Output the [X, Y] coordinate of the center of the cell containing the given text.  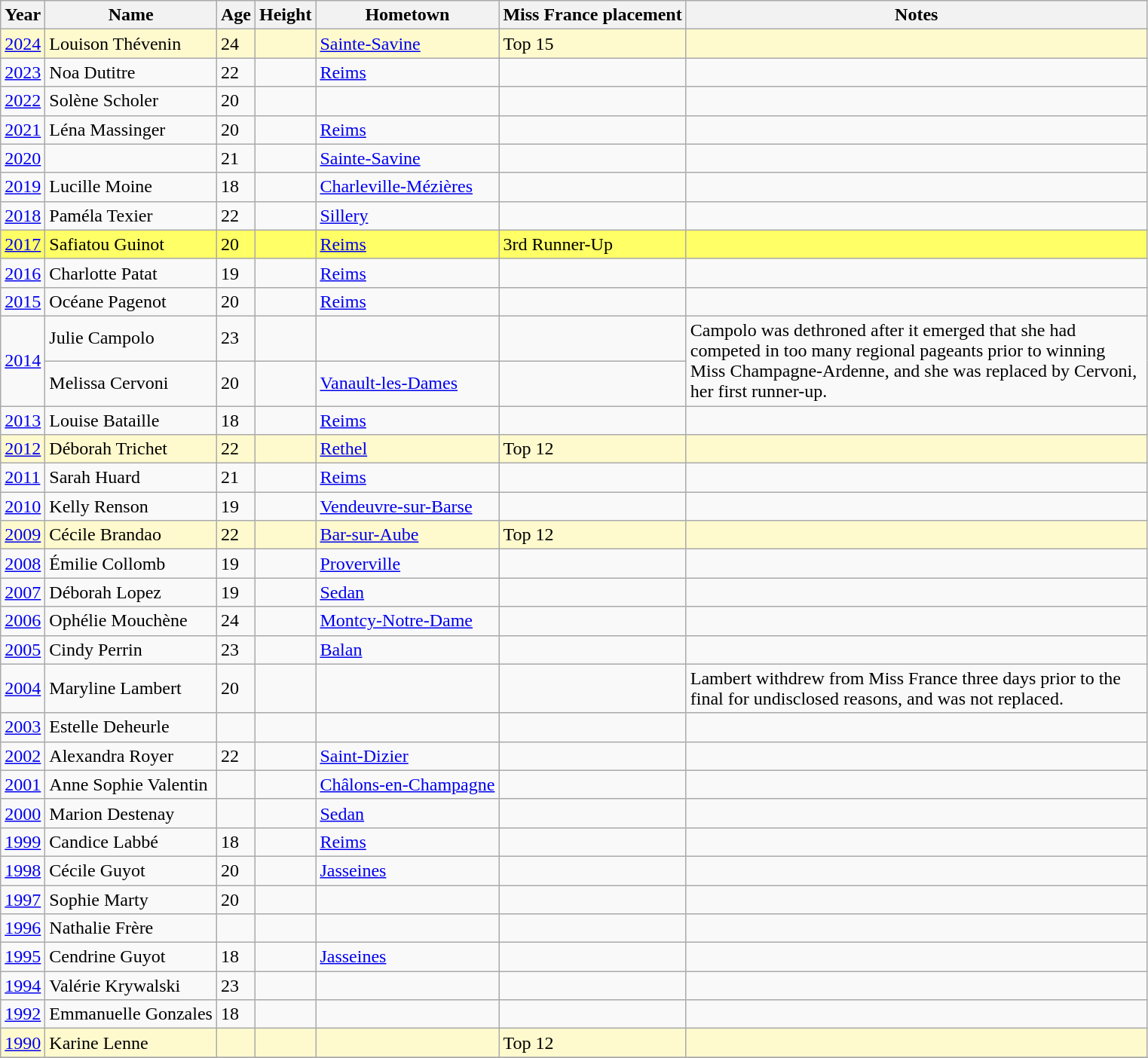
Julie Campolo [131, 338]
Marion Destenay [131, 813]
Cécile Guyot [131, 870]
Noa Dutitre [131, 72]
Top 15 [592, 44]
Charlotte Patat [131, 273]
Sarah Huard [131, 478]
2009 [23, 535]
2002 [23, 756]
2007 [23, 592]
Charleville-Mézières [407, 187]
1994 [23, 986]
2021 [23, 130]
2013 [23, 420]
Notes [917, 15]
2011 [23, 478]
Sillery [407, 216]
Rethel [407, 449]
Louison Thévenin [131, 44]
Proverville [407, 564]
Nathalie Frère [131, 928]
Louise Bataille [131, 420]
2005 [23, 650]
Hometown [407, 15]
Anne Sophie Valentin [131, 784]
2016 [23, 273]
Lambert withdrew from Miss France three days prior to the final for undisclosed reasons, and was not replaced. [917, 689]
2010 [23, 506]
1992 [23, 1014]
2004 [23, 689]
Vendeuvre-sur-Barse [407, 506]
Sophie Marty [131, 899]
2003 [23, 727]
1995 [23, 957]
Bar-sur-Aube [407, 535]
Alexandra Royer [131, 756]
Cendrine Guyot [131, 957]
Déborah Trichet [131, 449]
Miss France placement [592, 15]
2019 [23, 187]
Émilie Collomb [131, 564]
Maryline Lambert [131, 689]
1997 [23, 899]
2008 [23, 564]
Solène Scholer [131, 101]
Valérie Krywalski [131, 986]
Déborah Lopez [131, 592]
Ophélie Mouchène [131, 621]
Châlons-en-Champagne [407, 784]
2000 [23, 813]
Océane Pagenot [131, 301]
2015 [23, 301]
3rd Runner-Up [592, 244]
2006 [23, 621]
Year [23, 15]
2020 [23, 158]
Cécile Brandao [131, 535]
Melissa Cervoni [131, 384]
Safiatou Guinot [131, 244]
Height [286, 15]
Montcy-Notre-Dame [407, 621]
Lucille Moine [131, 187]
Karine Lenne [131, 1043]
Saint-Dizier [407, 756]
Vanault-les-Dames [407, 384]
1990 [23, 1043]
1996 [23, 928]
2018 [23, 216]
Balan [407, 650]
1998 [23, 870]
Name [131, 15]
Léna Massinger [131, 130]
Paméla Texier [131, 216]
Kelly Renson [131, 506]
Estelle Deheurle [131, 727]
2012 [23, 449]
2014 [23, 360]
2001 [23, 784]
2024 [23, 44]
Emmanuelle Gonzales [131, 1014]
2017 [23, 244]
Candice Labbé [131, 842]
1999 [23, 842]
Cindy Perrin [131, 650]
Age [235, 15]
2022 [23, 101]
2023 [23, 72]
